Capture the cell that displays the provided text and extract its (X, Y) central coordinate. 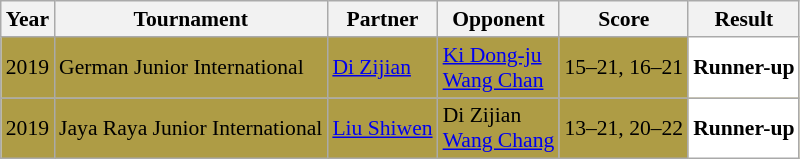
Score (624, 19)
13–21, 20–22 (624, 128)
Jaya Raya Junior International (190, 128)
Ki Dong-ju Wang Chan (499, 68)
German Junior International (190, 68)
Di Zijian Wang Chang (499, 128)
15–21, 16–21 (624, 68)
Opponent (499, 19)
Result (744, 19)
Tournament (190, 19)
Liu Shiwen (382, 128)
Year (28, 19)
Partner (382, 19)
Di Zijian (382, 68)
